Identify which cell holds the provided text, then report its (x, y) central coordinate. 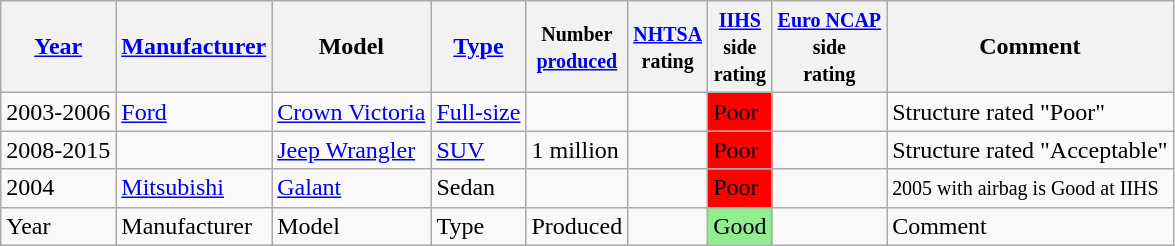
Ford (194, 112)
2004 (58, 188)
SUV (478, 150)
Sedan (478, 188)
Galant (352, 188)
2008-2015 (58, 150)
NHTSArating (668, 47)
2005 with airbag is Good at IIHS (1030, 188)
IIHSsiderating (740, 47)
Euro NCAPsiderating (830, 47)
Good (740, 226)
Full-size (478, 112)
Numberproduced (577, 47)
Produced (577, 226)
Mitsubishi (194, 188)
Structure rated "Poor" (1030, 112)
1 million (577, 150)
Structure rated "Acceptable" (1030, 150)
Jeep Wrangler (352, 150)
2003-2006 (58, 112)
Crown Victoria (352, 112)
